Capture the cell that displays the provided text and extract its [X, Y] central coordinate. 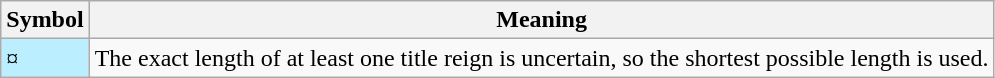
Symbol [45, 20]
The exact length of at least one title reign is uncertain, so the shortest possible length is used. [542, 58]
Meaning [542, 20]
¤ [45, 58]
